Scan for the cell matching the given text and deliver its (X, Y) coordinate at center. 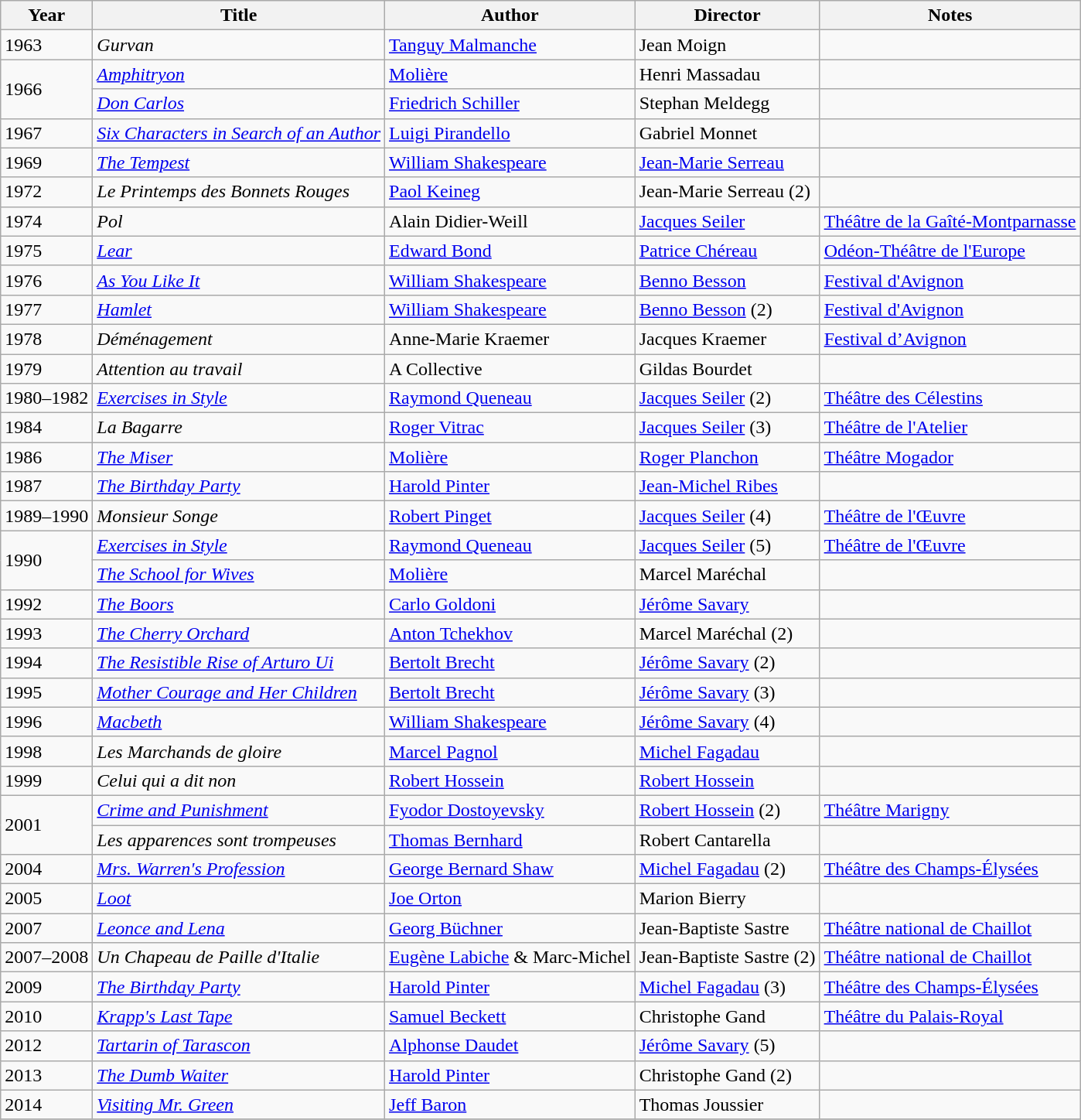
Luigi Pirandello (510, 133)
1998 (46, 751)
Gurvan (239, 45)
2001 (46, 825)
Jacques Seiler (5) (727, 545)
Loot (239, 899)
Jérôme Savary (727, 604)
Paol Keineg (510, 192)
Théâtre Marigny (950, 810)
A Collective (510, 369)
Celui qui a dit non (239, 780)
Déménagement (239, 339)
The Miser (239, 457)
Roger Planchon (727, 457)
Marcel Maréchal (727, 575)
Robert Hossein (2) (727, 810)
Fyodor Dostoyevsky (510, 810)
Théâtre de la Gaîté-Montparnasse (950, 221)
2004 (46, 869)
Thomas Joussier (727, 1105)
1999 (46, 780)
2010 (46, 1016)
Alphonse Daudet (510, 1046)
2014 (46, 1105)
Théâtre des Célestins (950, 398)
Mrs. Warren's Profession (239, 869)
The Resistible Rise of Arturo Ui (239, 663)
Les Marchands de gloire (239, 751)
1990 (46, 560)
Jean-Michel Ribes (727, 487)
Michel Fagadau (2) (727, 869)
1994 (46, 663)
Jérôme Savary (2) (727, 663)
2005 (46, 899)
Jacques Seiler (727, 221)
Jean-Marie Serreau (2) (727, 192)
The Boors (239, 604)
Benno Besson (2) (727, 309)
Jacques Seiler (4) (727, 516)
Visiting Mr. Green (239, 1105)
1980–1982 (46, 398)
Author (510, 15)
1967 (46, 133)
Six Characters in Search of an Author (239, 133)
Henri Massadau (727, 74)
1995 (46, 692)
1963 (46, 45)
The School for Wives (239, 575)
Stephan Meldegg (727, 104)
Jérôme Savary (4) (727, 722)
Patrice Chéreau (727, 251)
Krapp's Last Tape (239, 1016)
Hamlet (239, 309)
Théâtre Mogador (950, 457)
Le Printemps des Bonnets Rouges (239, 192)
Thomas Bernhard (510, 839)
1977 (46, 309)
1975 (46, 251)
Jean Moign (727, 45)
1974 (46, 221)
1984 (46, 428)
La Bagarre (239, 428)
Jacques Seiler (3) (727, 428)
Notes (950, 15)
Robert Pinget (510, 516)
1979 (46, 369)
2007 (46, 928)
Marcel Pagnol (510, 751)
Jacques Seiler (2) (727, 398)
Festival d’Avignon (950, 339)
Eugène Labiche & Marc-Michel (510, 958)
Tanguy Malmanche (510, 45)
Jean-Baptiste Sastre (2) (727, 958)
Samuel Beckett (510, 1016)
1978 (46, 339)
1992 (46, 604)
Marion Bierry (727, 899)
Crime and Punishment (239, 810)
Jeff Baron (510, 1105)
Alain Didier-Weill (510, 221)
1987 (46, 487)
Benno Besson (727, 280)
Mother Courage and Her Children (239, 692)
Marcel Maréchal (2) (727, 633)
As You Like It (239, 280)
Don Carlos (239, 104)
Attention au travail (239, 369)
Amphitryon (239, 74)
Christophe Gand (2) (727, 1075)
Robert Cantarella (727, 839)
Pol (239, 221)
1989–1990 (46, 516)
George Bernard Shaw (510, 869)
1969 (46, 162)
1993 (46, 633)
Joe Orton (510, 899)
Jean-Baptiste Sastre (727, 928)
Leonce and Lena (239, 928)
2009 (46, 987)
The Dumb Waiter (239, 1075)
Anne-Marie Kraemer (510, 339)
Théâtre du Palais-Royal (950, 1016)
1986 (46, 457)
Michel Fagadau (3) (727, 987)
2012 (46, 1046)
Tartarin of Tarascon (239, 1046)
Director (727, 15)
Christophe Gand (727, 1016)
Odéon-Théâtre de l'Europe (950, 251)
Edward Bond (510, 251)
Théâtre de l'Atelier (950, 428)
The Tempest (239, 162)
Roger Vitrac (510, 428)
Michel Fagadau (727, 751)
2013 (46, 1075)
Friedrich Schiller (510, 104)
The Cherry Orchard (239, 633)
Gildas Bourdet (727, 369)
Les apparences sont trompeuses (239, 839)
Anton Tchekhov (510, 633)
1972 (46, 192)
Georg Büchner (510, 928)
Un Chapeau de Paille d'Italie (239, 958)
Title (239, 15)
1976 (46, 280)
Macbeth (239, 722)
Monsieur Songe (239, 516)
Jean-Marie Serreau (727, 162)
Jérôme Savary (5) (727, 1046)
Carlo Goldoni (510, 604)
Jérôme Savary (3) (727, 692)
Gabriel Monnet (727, 133)
Lear (239, 251)
Year (46, 15)
1966 (46, 89)
2007–2008 (46, 958)
1996 (46, 722)
Jacques Kraemer (727, 339)
